Output the (x, y) coordinate of the center of the cell containing the given text.  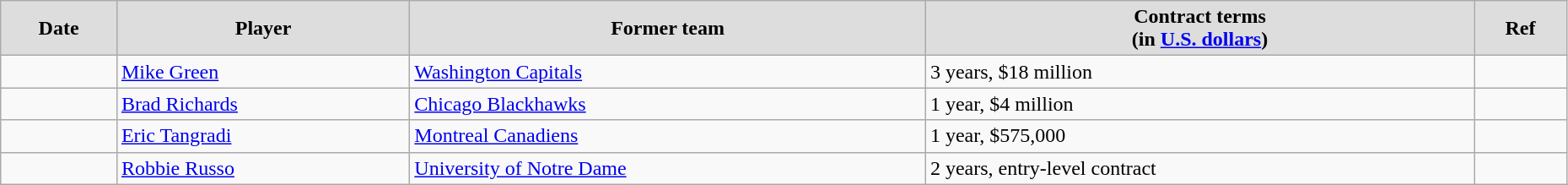
Date (59, 29)
Robbie Russo (263, 168)
University of Notre Dame (668, 168)
Washington Capitals (668, 72)
Mike Green (263, 72)
Contract terms(in U.S. dollars) (1199, 29)
Eric Tangradi (263, 136)
1 year, $575,000 (1199, 136)
Brad Richards (263, 104)
Ref (1521, 29)
Montreal Canadiens (668, 136)
3 years, $18 million (1199, 72)
2 years, entry-level contract (1199, 168)
Player (263, 29)
Former team (668, 29)
1 year, $4 million (1199, 104)
Chicago Blackhawks (668, 104)
